Return (x, y) of the center of cell containing provided text 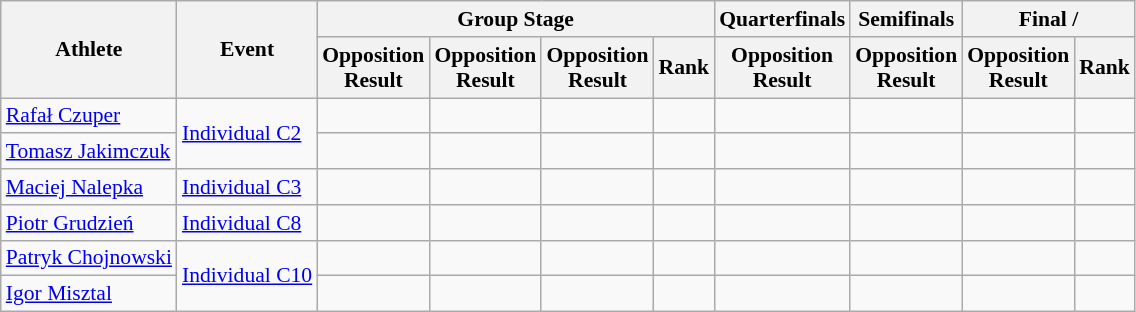
Individual C2 (247, 134)
Group Stage (516, 19)
Maciej Nalepka (89, 187)
Individual C10 (247, 276)
Athlete (89, 50)
Quarterfinals (782, 19)
Patryk Chojnowski (89, 258)
Individual C8 (247, 223)
Rafał Czuper (89, 116)
Event (247, 50)
Final / (1048, 19)
Igor Misztal (89, 294)
Individual C3 (247, 187)
Piotr Grudzień (89, 223)
Tomasz Jakimczuk (89, 152)
Semifinals (906, 19)
